Determine the (X, Y) coordinate at the center of the cell enclosing the given text.  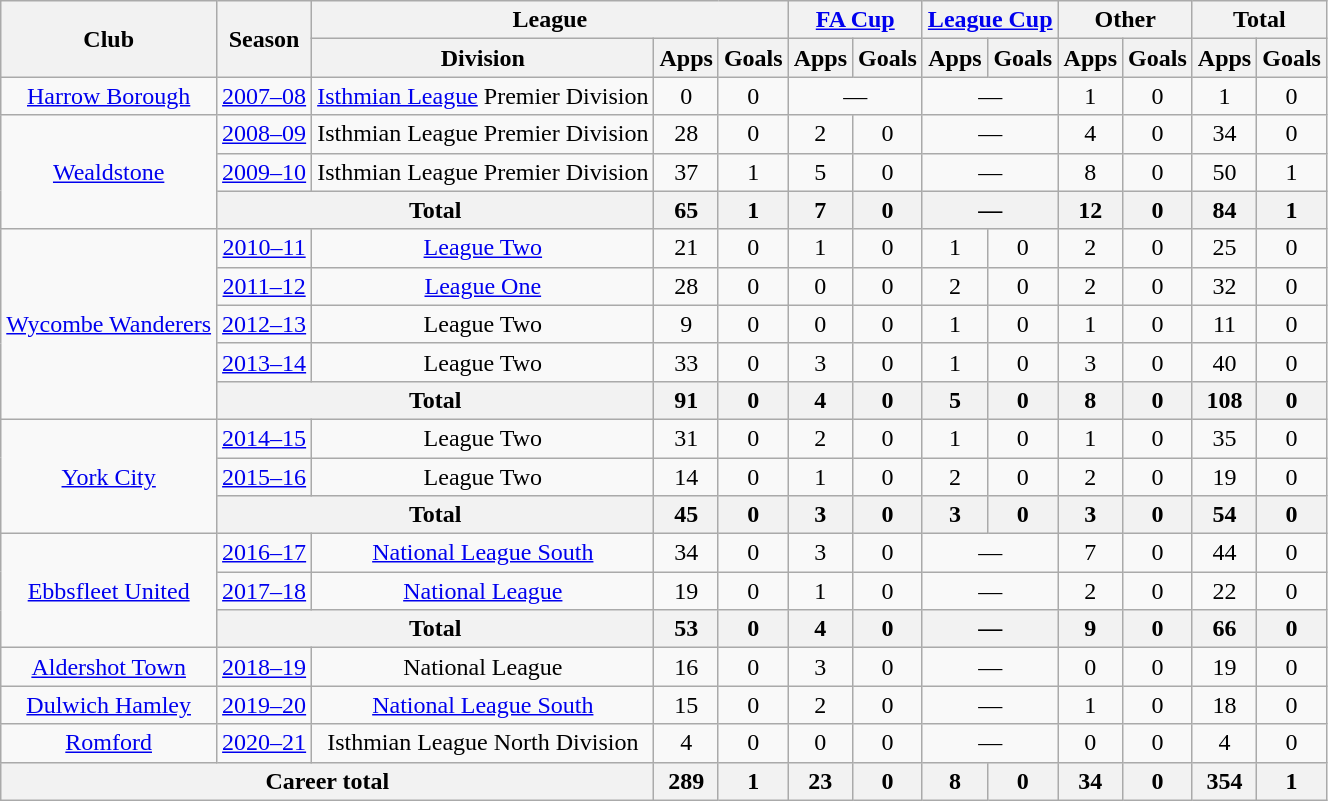
53 (686, 629)
2020–21 (264, 743)
65 (686, 210)
Ebbsfleet United (109, 591)
108 (1224, 400)
2008–09 (264, 134)
2014–15 (264, 438)
354 (1224, 781)
Aldershot Town (109, 667)
Division (483, 58)
45 (686, 515)
League Cup (990, 20)
18 (1224, 705)
33 (686, 362)
14 (686, 477)
2018–19 (264, 667)
2013–14 (264, 362)
FA Cup (855, 20)
Club (109, 39)
Career total (328, 781)
Isthmian League North Division (483, 743)
25 (1224, 248)
Other (1125, 20)
40 (1224, 362)
91 (686, 400)
League (550, 20)
2010–11 (264, 248)
2016–17 (264, 553)
50 (1224, 172)
2007–08 (264, 96)
32 (1224, 286)
Romford (109, 743)
2017–18 (264, 591)
11 (1224, 324)
35 (1224, 438)
2011–12 (264, 286)
Dulwich Hamley (109, 705)
289 (686, 781)
Wycombe Wanderers (109, 324)
2012–13 (264, 324)
12 (1090, 210)
League One (483, 286)
37 (686, 172)
23 (820, 781)
31 (686, 438)
84 (1224, 210)
66 (1224, 629)
21 (686, 248)
15 (686, 705)
York City (109, 476)
44 (1224, 553)
54 (1224, 515)
Harrow Borough (109, 96)
2015–16 (264, 477)
22 (1224, 591)
2009–10 (264, 172)
2019–20 (264, 705)
16 (686, 667)
Wealdstone (109, 172)
Season (264, 39)
